Scan for the cell matching the given text and deliver its (X, Y) coordinate at center. 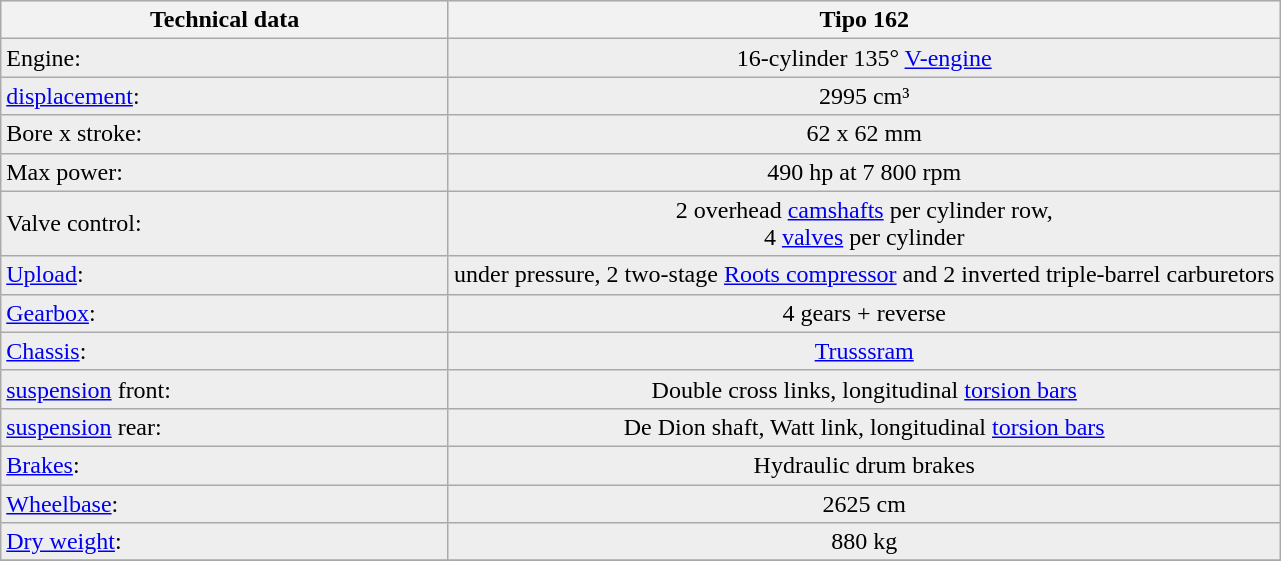
Trusssram (864, 351)
Chassis: (225, 351)
Hydraulic drum brakes (864, 465)
Upload: (225, 275)
62 x 62 mm (864, 134)
Gearbox: (225, 313)
displacement: (225, 96)
Engine: (225, 58)
De Dion shaft, Watt link, longitudinal torsion bars (864, 427)
Tipo 162 (864, 20)
suspension front: (225, 389)
2 overhead camshafts per cylinder row,4 valves per cylinder (864, 224)
Wheelbase: (225, 503)
Technical data (225, 20)
Double cross links, longitudinal torsion bars (864, 389)
Valve control: (225, 224)
Dry weight: (225, 542)
4 gears + reverse (864, 313)
2995 cm³ (864, 96)
2625 cm (864, 503)
Max power: (225, 172)
Brakes: (225, 465)
under pressure, 2 two-stage Roots compressor and 2 inverted triple-barrel carburetors (864, 275)
Bore x stroke: (225, 134)
490 hp at 7 800 rpm (864, 172)
16-cylinder 135° V-engine (864, 58)
880 kg (864, 542)
suspension rear: (225, 427)
